Pinpoint the cell where the given text exists, returning its (x, y) midpoint coordinate. 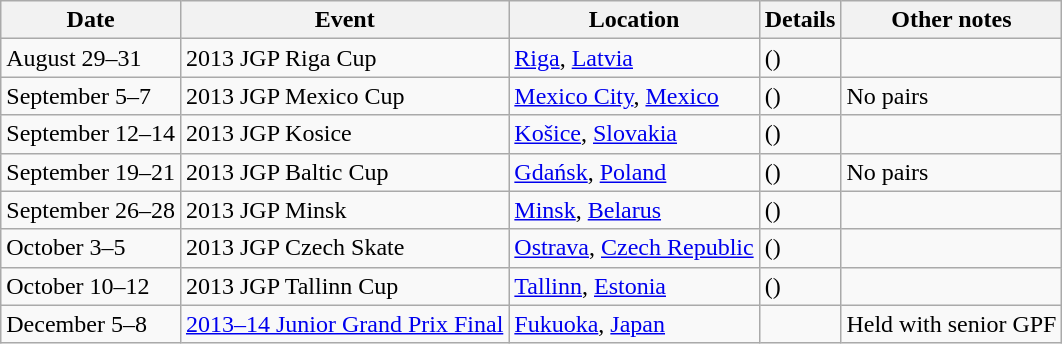
Other notes (952, 20)
2013–14 Junior Grand Prix Final (344, 324)
Košice, Slovakia (634, 134)
Tallinn, Estonia (634, 286)
Date (91, 20)
October 3–5 (91, 248)
Location (634, 20)
2013 JGP Baltic Cup (344, 172)
Gdańsk, Poland (634, 172)
Riga, Latvia (634, 58)
2013 JGP Czech Skate (344, 248)
Held with senior GPF (952, 324)
2013 JGP Mexico Cup (344, 96)
Event (344, 20)
Mexico City, Mexico (634, 96)
2013 JGP Riga Cup (344, 58)
September 19–21 (91, 172)
Fukuoka, Japan (634, 324)
Details (800, 20)
2013 JGP Kosice (344, 134)
December 5–8 (91, 324)
2013 JGP Tallinn Cup (344, 286)
September 12–14 (91, 134)
October 10–12 (91, 286)
Ostrava, Czech Republic (634, 248)
September 26–28 (91, 210)
August 29–31 (91, 58)
Minsk, Belarus (634, 210)
2013 JGP Minsk (344, 210)
September 5–7 (91, 96)
